Extract the [x, y] coordinate from the center of the cell holding the provided text.  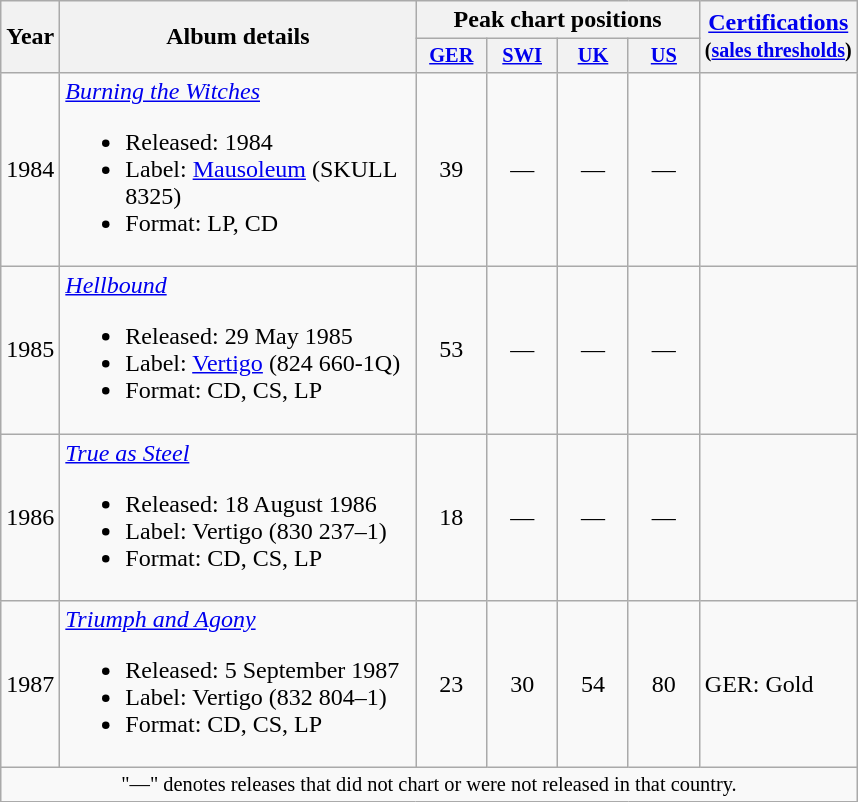
30 [522, 684]
UK [594, 56]
Burning the WitchesReleased: 1984Label: Mausoleum (SKULL 8325)Format: LP, CD [238, 169]
1984 [30, 169]
1986 [30, 518]
GER [452, 56]
53 [452, 350]
1985 [30, 350]
Triumph and AgonyReleased: 5 September 1987Label: Vertigo (832 804–1)Format: CD, CS, LP [238, 684]
HellboundReleased: 29 May 1985Label: Vertigo (824 660-1Q)Format: CD, CS, LP [238, 350]
80 [664, 684]
GER: Gold [778, 684]
"—" denotes releases that did not chart or were not released in that country. [429, 785]
54 [594, 684]
Year [30, 37]
US [664, 56]
True as SteelReleased: 18 August 1986Label: Vertigo (830 237–1)Format: CD, CS, LP [238, 518]
23 [452, 684]
Certifications(sales thresholds) [778, 37]
18 [452, 518]
39 [452, 169]
SWI [522, 56]
1987 [30, 684]
Peak chart positions [558, 20]
Album details [238, 37]
